Return (x, y) of the center of cell containing provided text 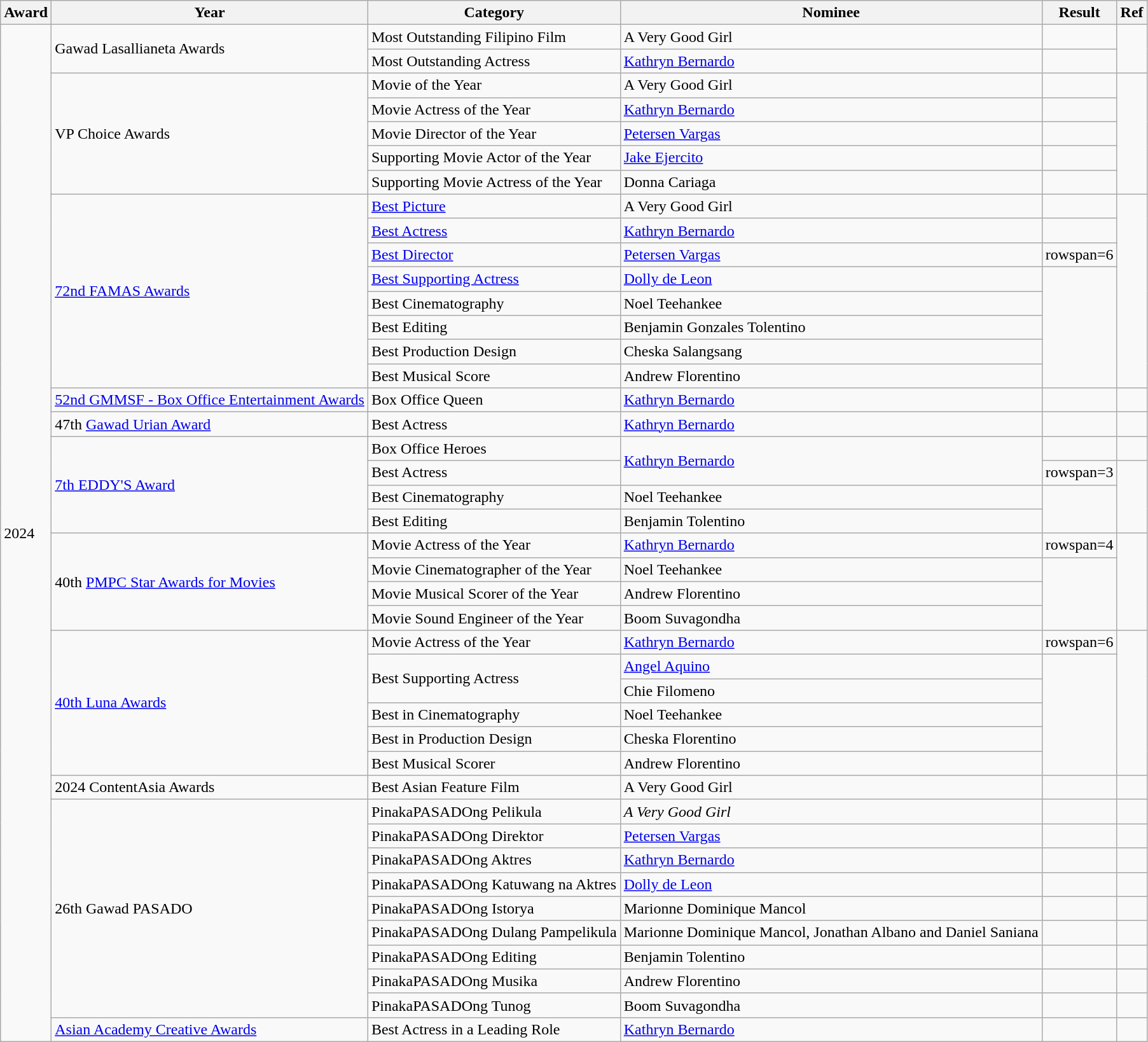
Best Musical Scorer (494, 763)
rowspan=3 (1079, 473)
Chie Filomeno (831, 690)
Best in Production Design (494, 739)
PinakaPASADOng Direktor (494, 836)
72nd FAMAS Awards (210, 291)
26th Gawad PASADO (210, 908)
Best in Cinematography (494, 715)
7th EDDY'S Award (210, 485)
2024 ContentAsia Awards (210, 788)
VP Choice Awards (210, 134)
Benjamin Gonzales Tolentino (831, 328)
Cheska Salangsang (831, 352)
Marionne Dominique Mancol (831, 908)
PinakaPASADOng Pelikula (494, 812)
Supporting Movie Actor of the Year (494, 158)
Best Director (494, 254)
PinakaPASADOng Editing (494, 957)
Donna Cariaga (831, 182)
Year (210, 13)
Best Production Design (494, 352)
Movie Cinematographer of the Year (494, 569)
Best Musical Score (494, 376)
PinakaPASADOng Dulang Pampelikula (494, 933)
52nd GMMSF - Box Office Entertainment Awards (210, 400)
Marionne Dominique Mancol, Jonathan Albano and Daniel Saniana (831, 933)
Angel Aquino (831, 666)
Category (494, 13)
PinakaPASADOng Istorya (494, 908)
Best Picture (494, 206)
Movie Musical Scorer of the Year (494, 594)
PinakaPASADOng Katuwang na Aktres (494, 884)
40th PMPC Star Awards for Movies (210, 581)
2024 (26, 533)
40th Luna Awards (210, 702)
Movie Director of the Year (494, 134)
Box Office Heroes (494, 448)
PinakaPASADOng Aktres (494, 860)
Ref (1132, 13)
Most Outstanding Actress (494, 61)
PinakaPASADOng Musika (494, 981)
Jake Ejercito (831, 158)
Best Asian Feature Film (494, 788)
Movie of the Year (494, 85)
Gawad Lasallianeta Awards (210, 49)
Asian Academy Creative Awards (210, 1029)
rowspan=4 (1079, 545)
Nominee (831, 13)
Supporting Movie Actress of the Year (494, 182)
Result (1079, 13)
Movie Sound Engineer of the Year (494, 618)
Box Office Queen (494, 400)
Award (26, 13)
PinakaPASADOng Tunog (494, 1005)
47th Gawad Urian Award (210, 424)
Cheska Florentino (831, 739)
Most Outstanding Filipino Film (494, 37)
Best Actress in a Leading Role (494, 1029)
